Return the [X, Y] coordinate for the center point of the cell that contains the specified text.  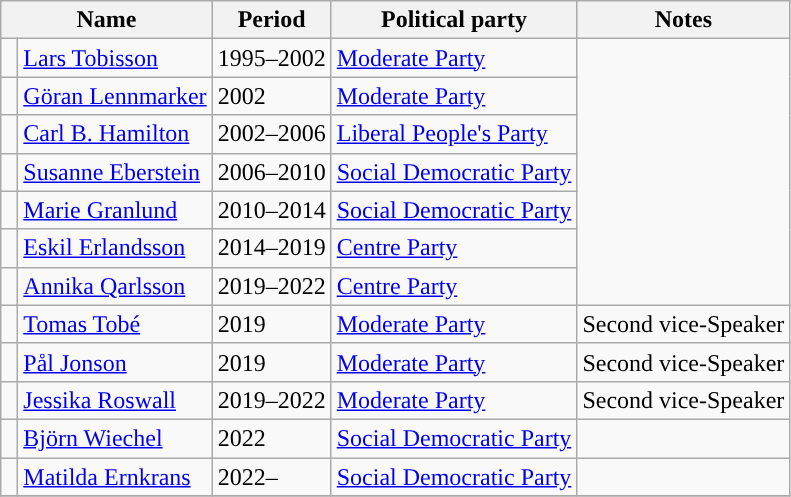
Liberal People's Party [454, 134]
Tomas Tobé [115, 324]
2022 [272, 438]
Name [106, 20]
Notes [684, 20]
Pål Jonson [115, 362]
Björn Wiechel [115, 438]
Göran Lennmarker [115, 96]
2002–2006 [272, 134]
Period [272, 20]
2002 [272, 96]
2010–2014 [272, 210]
2006–2010 [272, 172]
Marie Granlund [115, 210]
Susanne Eberstein [115, 172]
Eskil Erlandsson [115, 248]
1995–2002 [272, 58]
Lars Tobisson [115, 58]
Political party [454, 20]
Matilda Ernkrans [115, 477]
2014–2019 [272, 248]
Carl B. Hamilton [115, 134]
Jessika Roswall [115, 400]
2022– [272, 477]
Annika Qarlsson [115, 286]
